Find where the given text appears and provide that cell's center as [x, y] coordinate. 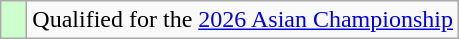
Qualified for the 2026 Asian Championship [243, 20]
